Determine the [X, Y] coordinate at the center of the cell enclosing the given text.  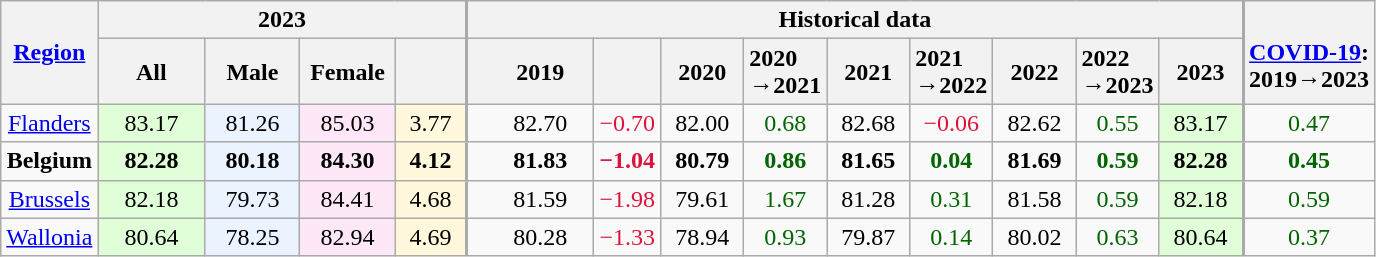
80.28 [530, 237]
2021→2022 [952, 72]
0.37 [1309, 237]
2019 [530, 72]
3.77 [431, 123]
0.93 [786, 237]
Male [252, 72]
84.41 [348, 199]
2022→2023 [1118, 72]
81.83 [530, 161]
1.67 [786, 199]
2022 [1034, 72]
4.68 [431, 199]
Brussels [50, 199]
81.69 [1034, 161]
0.86 [786, 161]
−0.70 [628, 123]
79.61 [702, 199]
−1.04 [628, 161]
78.94 [702, 237]
Region [50, 52]
82.68 [868, 123]
4.12 [431, 161]
80.79 [702, 161]
COVID-19:2019→2023 [1309, 52]
80.18 [252, 161]
−1.98 [628, 199]
81.58 [1034, 199]
81.65 [868, 161]
82.94 [348, 237]
0.55 [1118, 123]
Flanders [50, 123]
85.03 [348, 123]
All [152, 72]
2020 [702, 72]
Female [348, 72]
−0.06 [952, 123]
0.45 [1309, 161]
78.25 [252, 237]
0.04 [952, 161]
Wallonia [50, 237]
4.69 [431, 237]
0.14 [952, 237]
82.62 [1034, 123]
79.73 [252, 199]
81.59 [530, 199]
−1.33 [628, 237]
79.87 [868, 237]
Historical data [855, 20]
Belgium [50, 161]
2021 [868, 72]
81.28 [868, 199]
0.47 [1309, 123]
82.00 [702, 123]
0.63 [1118, 237]
84.30 [348, 161]
0.68 [786, 123]
80.02 [1034, 237]
81.26 [252, 123]
2020→2021 [786, 72]
82.70 [530, 123]
0.31 [952, 199]
